Detect which cell encompasses the target text, then output its (x, y) center coordinate. 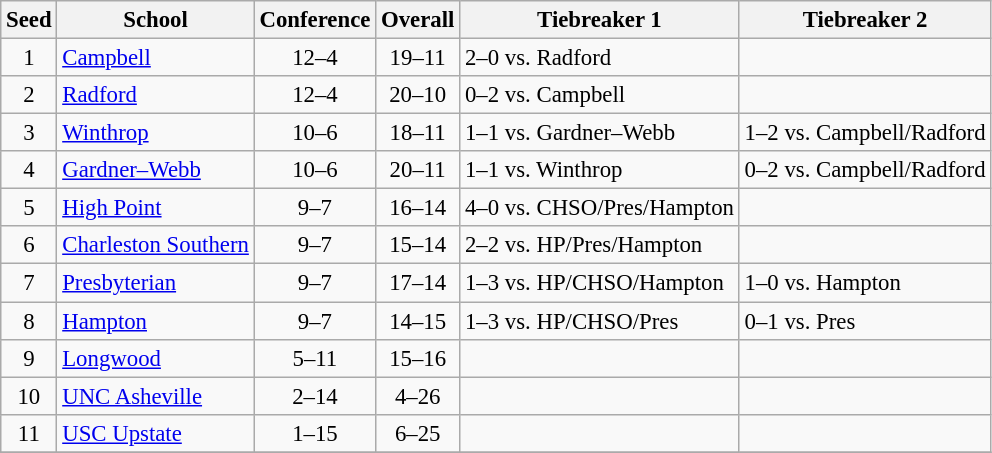
Charleston Southern (156, 245)
17–14 (418, 283)
Longwood (156, 358)
0–2 vs. Campbell/Radford (865, 170)
1 (29, 58)
UNC Asheville (156, 396)
0–1 vs. Pres (865, 321)
1–3 vs. HP/CHSO/Hampton (600, 283)
19–11 (418, 58)
Presbyterian (156, 283)
1–2 vs. Campbell/Radford (865, 133)
2–0 vs. Radford (600, 58)
18–11 (418, 133)
School (156, 20)
0–2 vs. Campbell (600, 95)
Campbell (156, 58)
Hampton (156, 321)
15–16 (418, 358)
2 (29, 95)
4–0 vs. CHSO/Pres/Hampton (600, 208)
Gardner–Webb (156, 170)
1–3 vs. HP/CHSO/Pres (600, 321)
2–14 (315, 396)
9 (29, 358)
3 (29, 133)
Tiebreaker 1 (600, 20)
10 (29, 396)
15–14 (418, 245)
Radford (156, 95)
4–26 (418, 396)
6 (29, 245)
11 (29, 433)
Tiebreaker 2 (865, 20)
20–11 (418, 170)
5–11 (315, 358)
1–1 vs. Gardner–Webb (600, 133)
Overall (418, 20)
20–10 (418, 95)
Winthrop (156, 133)
1–0 vs. Hampton (865, 283)
8 (29, 321)
5 (29, 208)
6–25 (418, 433)
1–1 vs. Winthrop (600, 170)
Seed (29, 20)
Conference (315, 20)
USC Upstate (156, 433)
2–2 vs. HP/Pres/Hampton (600, 245)
16–14 (418, 208)
7 (29, 283)
4 (29, 170)
1–15 (315, 433)
High Point (156, 208)
14–15 (418, 321)
